Return the (X, Y) coordinate for the center point of the cell that contains the specified text.  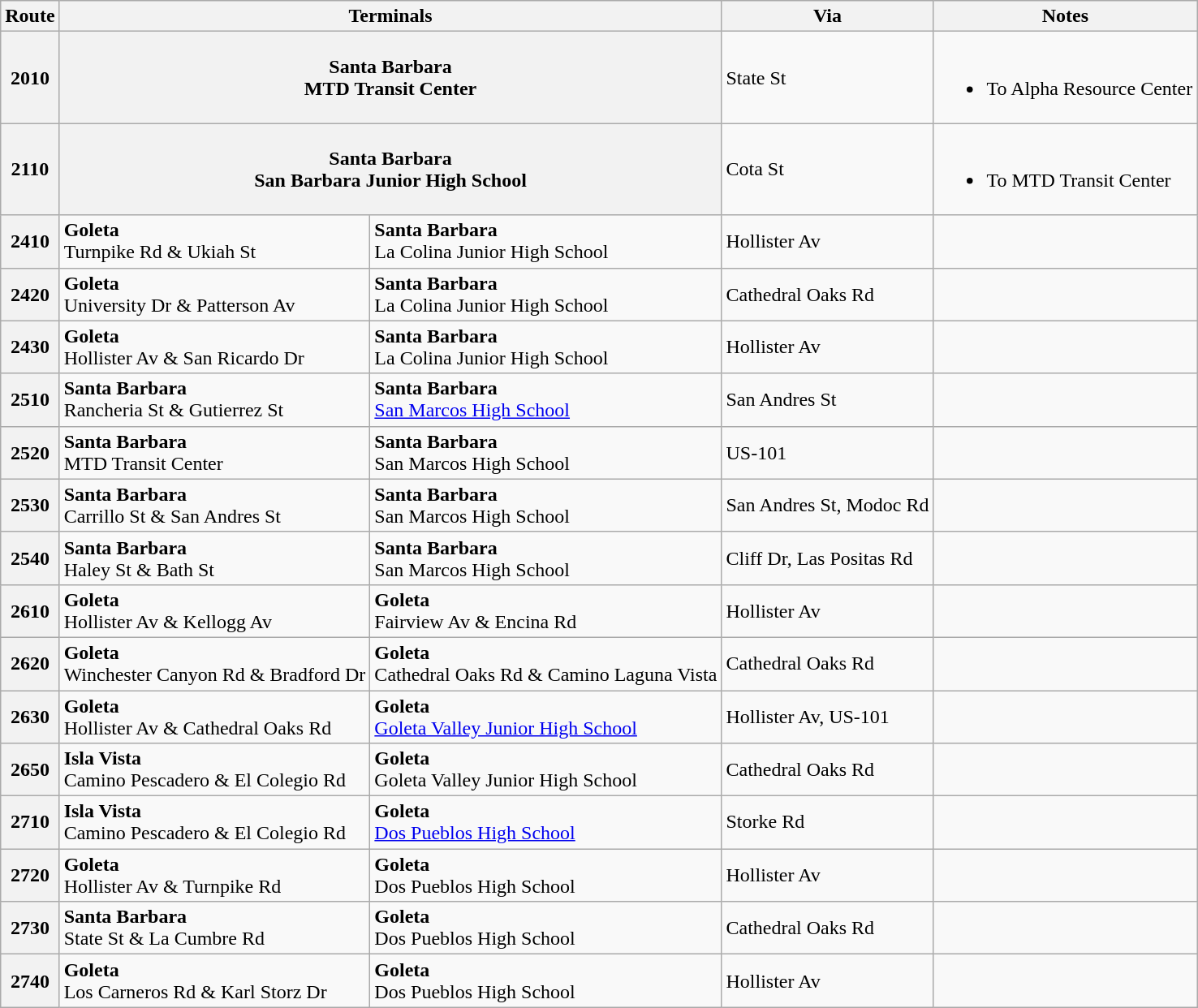
GoletaHollister Av & Turnpike Rd (214, 875)
To MTD Transit Center (1065, 169)
Santa BarbaraState St & La Cumbre Rd (214, 928)
Notes (1065, 16)
2620 (30, 664)
GoletaHollister Av & Kellogg Av (214, 610)
Terminals (390, 16)
2530 (30, 505)
Santa BarbaraHaley St & Bath St (214, 558)
Santa BarbaraSan Barbara Junior High School (390, 169)
Cota St (828, 169)
2540 (30, 558)
Santa BarbaraRancheria St & Gutierrez St (214, 399)
2720 (30, 875)
GoletaLos Carneros Rd & Karl Storz Dr (214, 980)
GoletaHollister Av & San Ricardo Dr (214, 347)
2630 (30, 716)
2520 (30, 453)
Via (828, 16)
2730 (30, 928)
Route (30, 16)
San Andres St, Modoc Rd (828, 505)
San Andres St (828, 399)
2710 (30, 823)
GoletaHollister Av & Cathedral Oaks Rd (214, 716)
Santa BarbaraCarrillo St & San Andres St (214, 505)
2010 (30, 78)
2740 (30, 980)
GoletaWinchester Canyon Rd & Bradford Dr (214, 664)
2430 (30, 347)
State St (828, 78)
US-101 (828, 453)
GoletaFairview Av & Encina Rd (545, 610)
2510 (30, 399)
Storke Rd (828, 823)
GoletaCathedral Oaks Rd & Camino Laguna Vista (545, 664)
2410 (30, 242)
GoletaUniversity Dr & Patterson Av (214, 294)
To Alpha Resource Center (1065, 78)
Hollister Av, US-101 (828, 716)
2650 (30, 769)
2110 (30, 169)
Cliff Dr, Las Positas Rd (828, 558)
GoletaTurnpike Rd & Ukiah St (214, 242)
2610 (30, 610)
2420 (30, 294)
